Find where the given text appears and provide that cell's center as [x, y] coordinate. 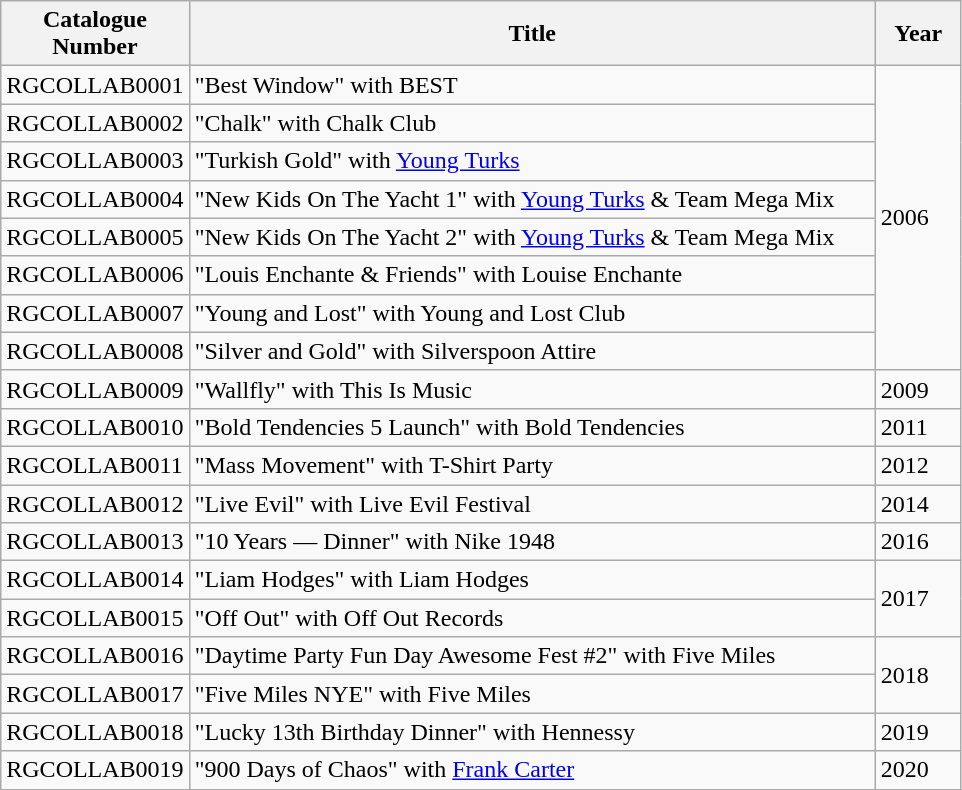
RGCOLLAB0011 [95, 465]
"Turkish Gold" with Young Turks [532, 161]
2017 [918, 599]
RGCOLLAB0001 [95, 85]
RGCOLLAB0014 [95, 580]
"Five Miles NYE" with Five Miles [532, 694]
RGCOLLAB0005 [95, 237]
2011 [918, 427]
RGCOLLAB0016 [95, 656]
RGCOLLAB0007 [95, 313]
"Mass Movement" with T-Shirt Party [532, 465]
"Live Evil" with Live Evil Festival [532, 503]
RGCOLLAB0008 [95, 351]
2020 [918, 770]
2016 [918, 542]
Catalogue Number [95, 34]
RGCOLLAB0003 [95, 161]
2012 [918, 465]
"Wallfly" with This Is Music [532, 389]
Year [918, 34]
RGCOLLAB0006 [95, 275]
"Liam Hodges" with Liam Hodges [532, 580]
"Lucky 13th Birthday Dinner" with Hennessy [532, 732]
RGCOLLAB0002 [95, 123]
"900 Days of Chaos" with Frank Carter [532, 770]
"Bold Tendencies 5 Launch" with Bold Tendencies [532, 427]
"Louis Enchante & Friends" with Louise Enchante [532, 275]
RGCOLLAB0013 [95, 542]
"Best Window" with BEST [532, 85]
Title [532, 34]
RGCOLLAB0012 [95, 503]
"New Kids On The Yacht 1" with Young Turks & Team Mega Mix [532, 199]
RGCOLLAB0015 [95, 618]
"Daytime Party Fun Day Awesome Fest #2" with Five Miles [532, 656]
RGCOLLAB0018 [95, 732]
"10 Years — Dinner" with Nike 1948 [532, 542]
"Off Out" with Off Out Records [532, 618]
2018 [918, 675]
2014 [918, 503]
RGCOLLAB0017 [95, 694]
"Silver and Gold" with Silverspoon Attire [532, 351]
2009 [918, 389]
"Young and Lost" with Young and Lost Club [532, 313]
2019 [918, 732]
RGCOLLAB0009 [95, 389]
RGCOLLAB0004 [95, 199]
"Chalk" with Chalk Club [532, 123]
RGCOLLAB0010 [95, 427]
RGCOLLAB0019 [95, 770]
2006 [918, 218]
"New Kids On The Yacht 2" with Young Turks & Team Mega Mix [532, 237]
